Provide the [x, y] coordinate of the cell's center where the given text is located.  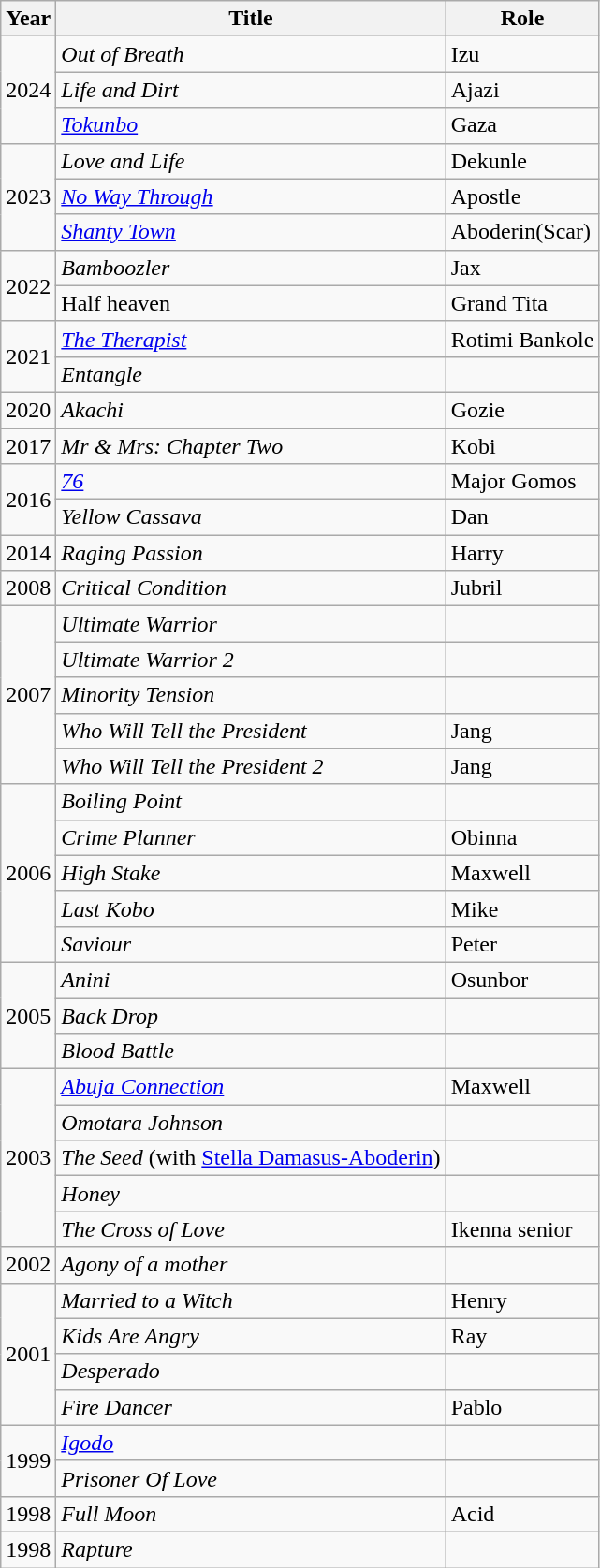
Grand Tita [522, 303]
Kids Are Angry [251, 1336]
Entangle [251, 374]
Abuja Connection [251, 1087]
Izu [522, 54]
Harry [522, 553]
Jax [522, 268]
Gaza [522, 125]
2007 [28, 695]
Kobi [522, 446]
Life and Dirt [251, 90]
Gozie [522, 410]
Ray [522, 1336]
The Cross of Love [251, 1229]
Who Will Tell the President 2 [251, 766]
Blood Battle [251, 1052]
2003 [28, 1158]
Crime Planner [251, 837]
Prisoner Of Love [251, 1478]
Last Kobo [251, 908]
2021 [28, 356]
Role [522, 19]
Love and Life [251, 161]
Yellow Cassava [251, 517]
Acid [522, 1514]
Honey [251, 1194]
Married to a Witch [251, 1300]
Pablo [522, 1407]
The Seed (with Stella Damasus-Aboderin) [251, 1158]
Peter [522, 944]
2024 [28, 90]
Ajazi [522, 90]
Rotimi Bankole [522, 339]
2001 [28, 1354]
Omotara Johnson [251, 1123]
Year [28, 19]
Full Moon [251, 1514]
Who Will Tell the President [251, 731]
Critical Condition [251, 588]
Obinna [522, 837]
Out of Breath [251, 54]
The Therapist [251, 339]
Jubril [522, 588]
Mike [522, 908]
Agony of a mother [251, 1265]
2005 [28, 1015]
Major Gomos [522, 482]
Akachi [251, 410]
Dekunle [522, 161]
2002 [28, 1265]
High Stake [251, 873]
Rapture [251, 1549]
2006 [28, 873]
Back Drop [251, 1015]
Ultimate Warrior [251, 624]
2022 [28, 285]
1999 [28, 1460]
Anini [251, 980]
2008 [28, 588]
Fire Dancer [251, 1407]
2017 [28, 446]
Saviour [251, 944]
Ultimate Warrior 2 [251, 660]
2016 [28, 500]
Aboderin(Scar) [522, 232]
Shanty Town [251, 232]
Igodo [251, 1443]
Tokunbo [251, 125]
Desperado [251, 1372]
Half heaven [251, 303]
Minority Tension [251, 695]
2020 [28, 410]
2014 [28, 553]
Henry [522, 1300]
Title [251, 19]
Ikenna senior [522, 1229]
Apostle [522, 196]
76 [251, 482]
2023 [28, 196]
Bamboozler [251, 268]
Raging Passion [251, 553]
No Way Through [251, 196]
Osunbor [522, 980]
Boiling Point [251, 802]
Dan [522, 517]
Mr & Mrs: Chapter Two [251, 446]
